Extract the [X, Y] coordinate from the center of the cell holding the provided text.  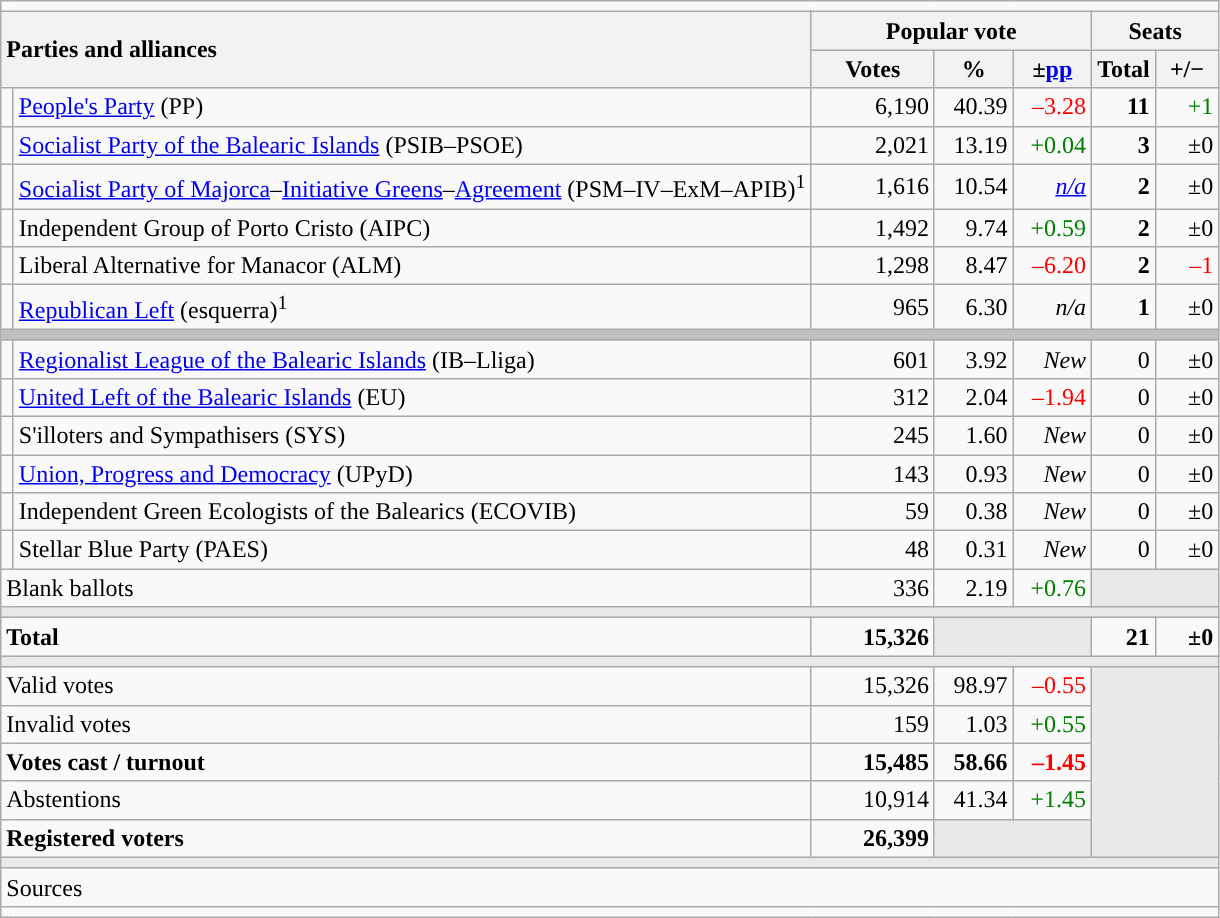
Votes cast / turnout [406, 762]
Liberal Alternative for Manacor (ALM) [412, 266]
Union, Progress and Democracy (UPyD) [412, 474]
Valid votes [406, 686]
Socialist Party of the Balearic Islands (PSIB–PSOE) [412, 145]
48 [873, 550]
±pp [1052, 69]
% [974, 69]
Socialist Party of Majorca–Initiative Greens–Agreement (PSM–IV–ExM–APIB)1 [412, 186]
159 [873, 724]
Regionalist League of the Balearic Islands (IB–Lliga) [412, 359]
336 [873, 588]
6,190 [873, 107]
Independent Green Ecologists of the Balearics (ECOVIB) [412, 512]
–6.20 [1052, 266]
9.74 [974, 228]
10,914 [873, 800]
Parties and alliances [406, 50]
1,616 [873, 186]
1 [1124, 308]
–1.94 [1052, 397]
3.92 [974, 359]
Seats [1156, 31]
1.60 [974, 435]
Invalid votes [406, 724]
143 [873, 474]
2.19 [974, 588]
–3.28 [1052, 107]
3 [1124, 145]
10.54 [974, 186]
–1.45 [1052, 762]
+0.55 [1052, 724]
Registered voters [406, 838]
Abstentions [406, 800]
+1 [1187, 107]
601 [873, 359]
–1 [1187, 266]
21 [1124, 637]
People's Party (PP) [412, 107]
+0.76 [1052, 588]
Blank ballots [406, 588]
Popular vote [952, 31]
965 [873, 308]
+1.45 [1052, 800]
15,485 [873, 762]
11 [1124, 107]
59 [873, 512]
13.19 [974, 145]
S'illoters and Sympathisers (SYS) [412, 435]
98.97 [974, 686]
1,492 [873, 228]
0.38 [974, 512]
+0.04 [1052, 145]
0.93 [974, 474]
Stellar Blue Party (PAES) [412, 550]
8.47 [974, 266]
United Left of the Balearic Islands (EU) [412, 397]
40.39 [974, 107]
312 [873, 397]
+/− [1187, 69]
Sources [610, 887]
245 [873, 435]
1.03 [974, 724]
58.66 [974, 762]
2,021 [873, 145]
2.04 [974, 397]
26,399 [873, 838]
1,298 [873, 266]
+0.59 [1052, 228]
Republican Left (esquerra)1 [412, 308]
Votes [873, 69]
0.31 [974, 550]
6.30 [974, 308]
Independent Group of Porto Cristo (AIPC) [412, 228]
41.34 [974, 800]
–0.55 [1052, 686]
